Find where the given text appears and provide that cell's center as [x, y] coordinate. 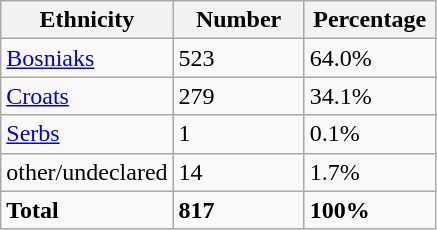
0.1% [370, 134]
Number [238, 20]
279 [238, 96]
1 [238, 134]
Serbs [87, 134]
14 [238, 172]
34.1% [370, 96]
1.7% [370, 172]
100% [370, 210]
Percentage [370, 20]
Croats [87, 96]
other/undeclared [87, 172]
Ethnicity [87, 20]
Bosniaks [87, 58]
523 [238, 58]
Total [87, 210]
817 [238, 210]
64.0% [370, 58]
